Capture the cell that displays the provided text and extract its (X, Y) central coordinate. 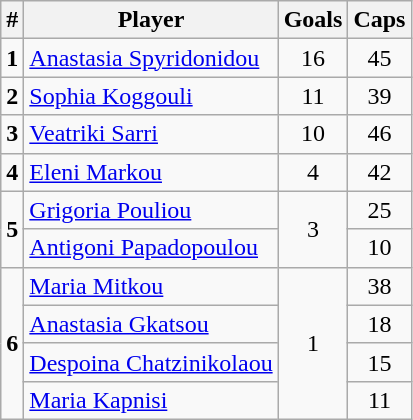
42 (380, 172)
45 (380, 58)
46 (380, 134)
Player (151, 20)
16 (313, 58)
Sophia Koggouli (151, 96)
Veatriki Sarri (151, 134)
6 (12, 343)
Grigoria Pouliou (151, 210)
Anastasia Gkatsou (151, 324)
Despoina Chatzinikolaou (151, 362)
Caps (380, 20)
# (12, 20)
Antigoni Papadopoulou (151, 248)
2 (12, 96)
25 (380, 210)
39 (380, 96)
Maria Mitkou (151, 286)
Maria Kapnisi (151, 400)
Eleni Markou (151, 172)
38 (380, 286)
15 (380, 362)
Anastasia Spyridonidou (151, 58)
5 (12, 229)
Goals (313, 20)
18 (380, 324)
